Search for the cell housing the specified text and yield its (X, Y) center coordinate. 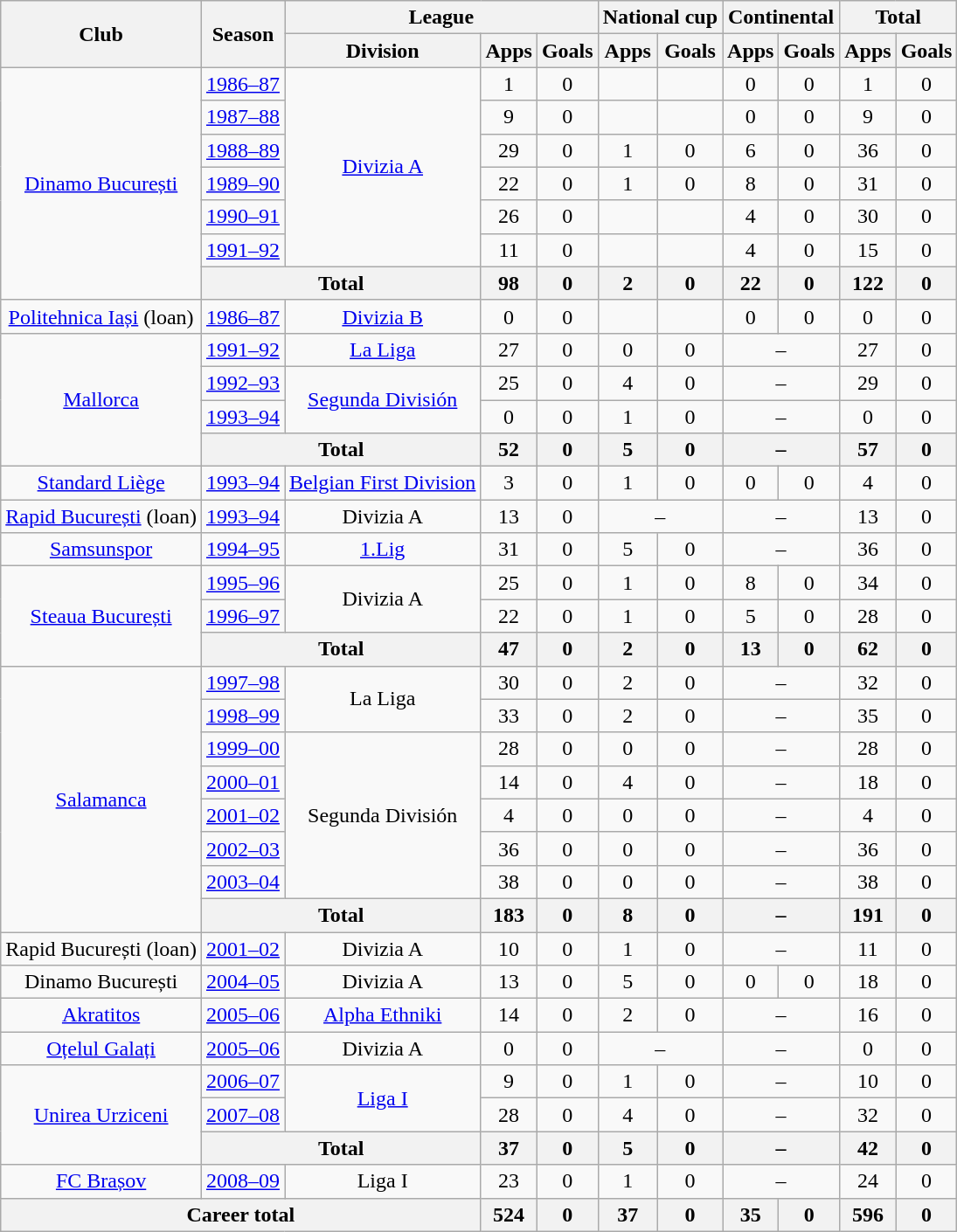
2000–01 (243, 782)
24 (868, 1181)
26 (509, 217)
Career total (241, 1215)
League (442, 17)
47 (509, 649)
2002–03 (243, 848)
Salamanca (101, 799)
34 (868, 583)
524 (509, 1215)
2006–07 (243, 1082)
Mallorca (101, 399)
6 (751, 150)
Unirea Urziceni (101, 1115)
Divizia B (383, 316)
1994–95 (243, 550)
Club (101, 34)
2007–08 (243, 1115)
Samsunspor (101, 550)
FC Brașov (101, 1181)
Oțelul Galați (101, 1049)
1996–97 (243, 616)
23 (509, 1181)
183 (509, 915)
16 (868, 1015)
2004–05 (243, 982)
33 (509, 716)
98 (509, 283)
57 (868, 450)
52 (509, 450)
1999–00 (243, 749)
1997–98 (243, 682)
3 (509, 483)
Continental (781, 17)
2008–09 (243, 1181)
15 (868, 250)
42 (868, 1148)
1.Lig (383, 550)
Division (383, 51)
Steaua București (101, 616)
1995–96 (243, 583)
2003–04 (243, 882)
1987–88 (243, 117)
122 (868, 283)
Politehnica Iași (loan) (101, 316)
Belgian First Division (383, 483)
1988–89 (243, 150)
596 (868, 1215)
1992–93 (243, 383)
Alpha Ethniki (383, 1015)
Season (243, 34)
National cup (660, 17)
Standard Liège (101, 483)
Akratitos (101, 1015)
1990–91 (243, 217)
62 (868, 649)
1989–90 (243, 183)
191 (868, 915)
1998–99 (243, 716)
